Provide the [X, Y] coordinate of the cell's center where the given text is located.  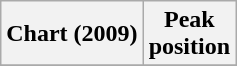
Chart (2009) [72, 34]
Peakposition [189, 34]
